Return (x, y) of the center of cell containing provided text 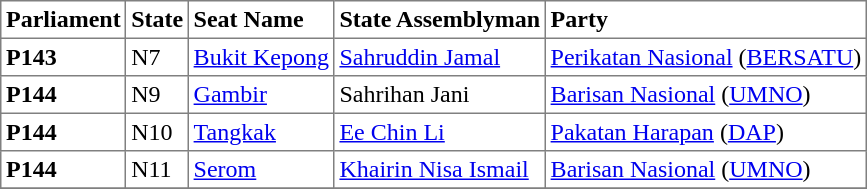
Perikatan Nasional (BERSATU) (706, 57)
Serom (261, 170)
Party (706, 20)
State (157, 20)
Sahruddin Jamal (440, 57)
State Assemblyman (440, 20)
Gambir (261, 95)
N10 (157, 132)
N9 (157, 95)
Seat Name (261, 20)
N11 (157, 170)
Bukit Kepong (261, 57)
N7 (157, 57)
Ee Chin Li (440, 132)
P143 (64, 57)
Sahrihan Jani (440, 95)
Khairin Nisa Ismail (440, 170)
Tangkak (261, 132)
Parliament (64, 20)
Pakatan Harapan (DAP) (706, 132)
